Determine the [X, Y] coordinate at the center of the cell enclosing the given text.  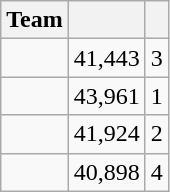
40,898 [106, 172]
2 [156, 134]
43,961 [106, 96]
41,443 [106, 58]
41,924 [106, 134]
3 [156, 58]
Team [35, 20]
1 [156, 96]
4 [156, 172]
